Provide the (x, y) coordinate of the cell's center where the given text is located.  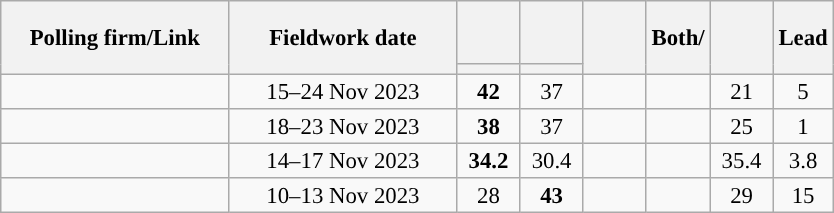
25 (742, 126)
30.4 (552, 162)
43 (552, 196)
15–24 Nov 2023 (343, 92)
21 (742, 92)
Both/ (678, 38)
Fieldwork date (343, 38)
15 (803, 196)
Lead (803, 38)
10–13 Nov 2023 (343, 196)
1 (803, 126)
35.4 (742, 162)
5 (803, 92)
Polling firm/Link (115, 38)
3.8 (803, 162)
28 (488, 196)
18–23 Nov 2023 (343, 126)
38 (488, 126)
42 (488, 92)
29 (742, 196)
34.2 (488, 162)
14–17 Nov 2023 (343, 162)
